Pinpoint the cell where the given text exists, returning its (x, y) midpoint coordinate. 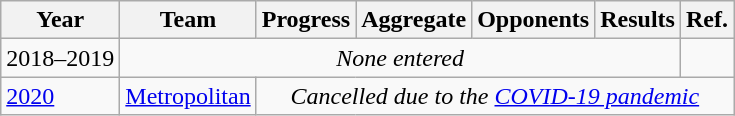
Progress (306, 20)
Opponents (534, 20)
Aggregate (414, 20)
2018–2019 (60, 58)
Ref. (706, 20)
Cancelled due to the COVID-19 pandemic (494, 96)
Year (60, 20)
Team (188, 20)
2020 (60, 96)
None entered (400, 58)
Metropolitan (188, 96)
Results (638, 20)
